Capture the cell that displays the provided text and extract its [X, Y] central coordinate. 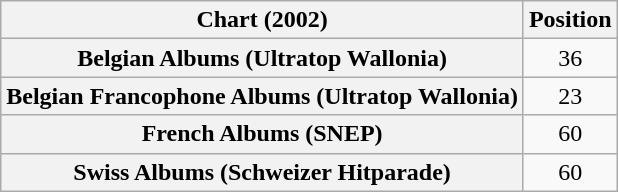
French Albums (SNEP) [262, 134]
Belgian Francophone Albums (Ultratop Wallonia) [262, 96]
Belgian Albums (Ultratop Wallonia) [262, 58]
Chart (2002) [262, 20]
Swiss Albums (Schweizer Hitparade) [262, 172]
Position [570, 20]
23 [570, 96]
36 [570, 58]
